Output the (X, Y) coordinate of the center of the cell containing the given text.  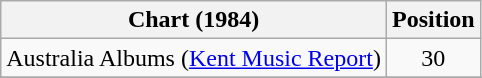
Australia Albums (Kent Music Report) (194, 58)
30 (433, 58)
Chart (1984) (194, 20)
Position (433, 20)
